Identify which cell holds the provided text, then report its (x, y) central coordinate. 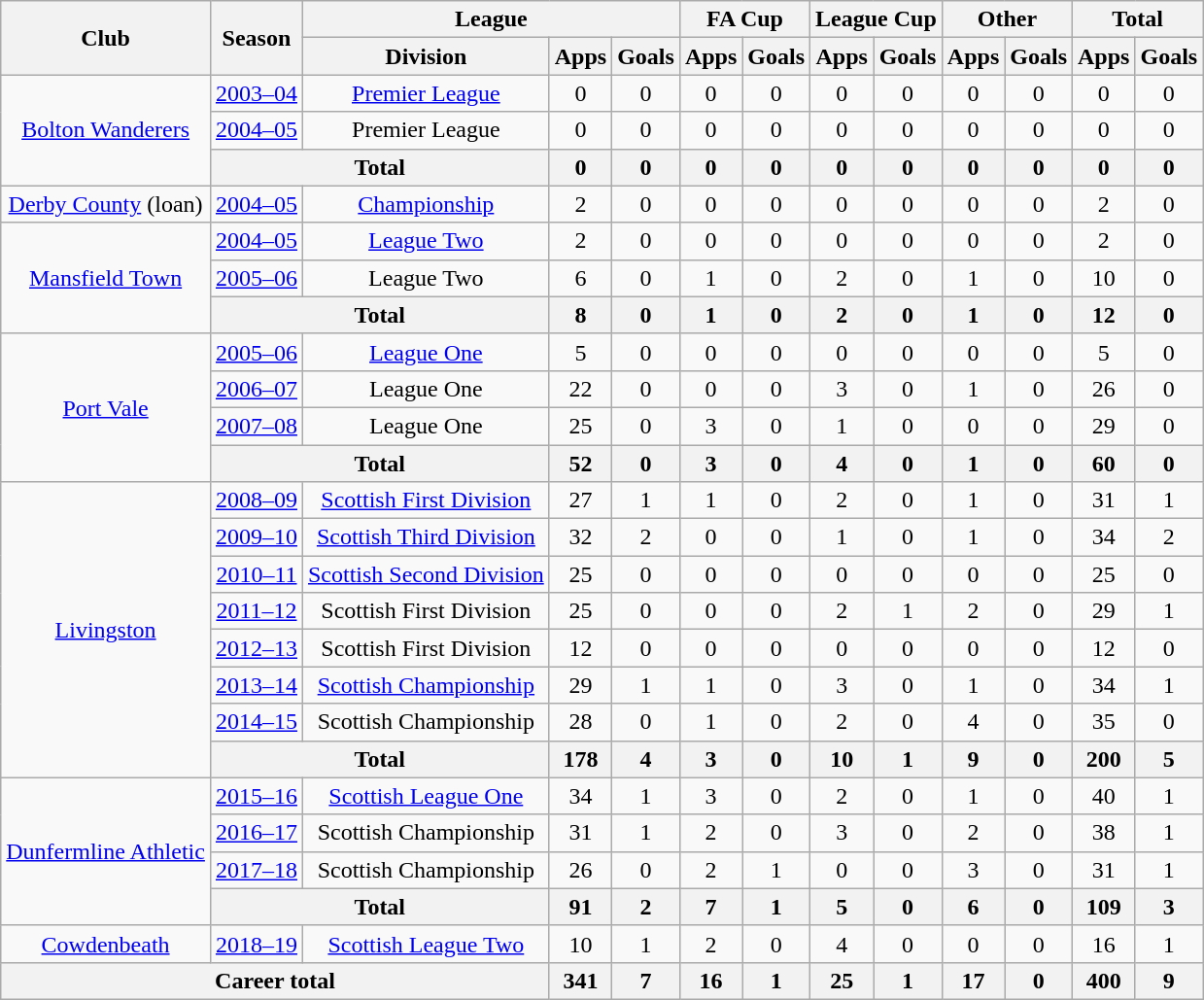
Scottish Third Division (426, 537)
2016–17 (257, 833)
2007–08 (257, 426)
2014–15 (257, 722)
2015–16 (257, 796)
38 (1104, 833)
341 (580, 981)
400 (1104, 981)
2006–07 (257, 389)
Scottish Second Division (426, 574)
109 (1104, 907)
52 (580, 464)
Division (426, 56)
League Cup (877, 19)
40 (1104, 796)
Derby County (loan) (106, 204)
FA Cup (744, 19)
2010–11 (257, 574)
200 (1104, 759)
178 (580, 759)
2018–19 (257, 944)
Championship (426, 204)
Livingston (106, 630)
Mansfield Town (106, 278)
60 (1104, 464)
2013–14 (257, 685)
22 (580, 389)
91 (580, 907)
2011–12 (257, 611)
2003–04 (257, 93)
2009–10 (257, 537)
Scottish League One (426, 796)
Scottish League Two (426, 944)
2012–13 (257, 648)
2017–18 (257, 870)
Career total (275, 981)
Club (106, 38)
28 (580, 722)
Bolton Wanderers (106, 130)
27 (580, 500)
17 (973, 981)
Dunfermline Athletic (106, 851)
League (491, 19)
Cowdenbeath (106, 944)
2008–09 (257, 500)
Port Vale (106, 407)
Season (257, 38)
35 (1104, 722)
8 (580, 315)
Other (1007, 19)
32 (580, 537)
